Find where the given text appears and provide that cell's center as (X, Y) coordinate. 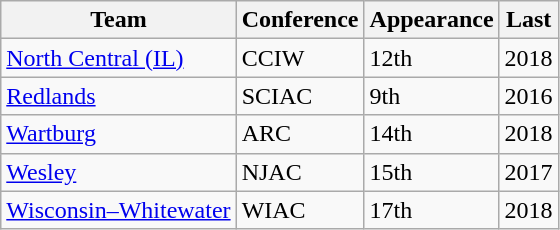
Last (528, 20)
CCIW (300, 58)
15th (432, 172)
Wesley (118, 172)
NJAC (300, 172)
WIAC (300, 210)
Wartburg (118, 134)
SCIAC (300, 96)
14th (432, 134)
17th (432, 210)
Wisconsin–Whitewater (118, 210)
Team (118, 20)
Redlands (118, 96)
North Central (IL) (118, 58)
2016 (528, 96)
9th (432, 96)
12th (432, 58)
Conference (300, 20)
ARC (300, 134)
2017 (528, 172)
Appearance (432, 20)
